Locate the cell with the specified text and output its [x, y] center coordinate. 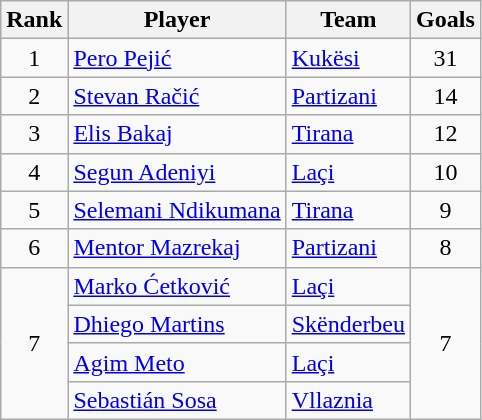
Selemani Ndikumana [177, 210]
6 [34, 248]
8 [446, 248]
9 [446, 210]
Goals [446, 20]
12 [446, 134]
Sebastián Sosa [177, 400]
Marko Ćetković [177, 286]
10 [446, 172]
5 [34, 210]
1 [34, 58]
Elis Bakaj [177, 134]
Dhiego Martins [177, 324]
31 [446, 58]
Segun Adeniyi [177, 172]
Rank [34, 20]
Vllaznia [348, 400]
4 [34, 172]
Kukësi [348, 58]
Stevan Račić [177, 96]
Team [348, 20]
2 [34, 96]
Skënderbeu [348, 324]
Agim Meto [177, 362]
3 [34, 134]
Player [177, 20]
14 [446, 96]
Mentor Mazrekaj [177, 248]
Pero Pejić [177, 58]
